Search for the cell housing the specified text and yield its (X, Y) center coordinate. 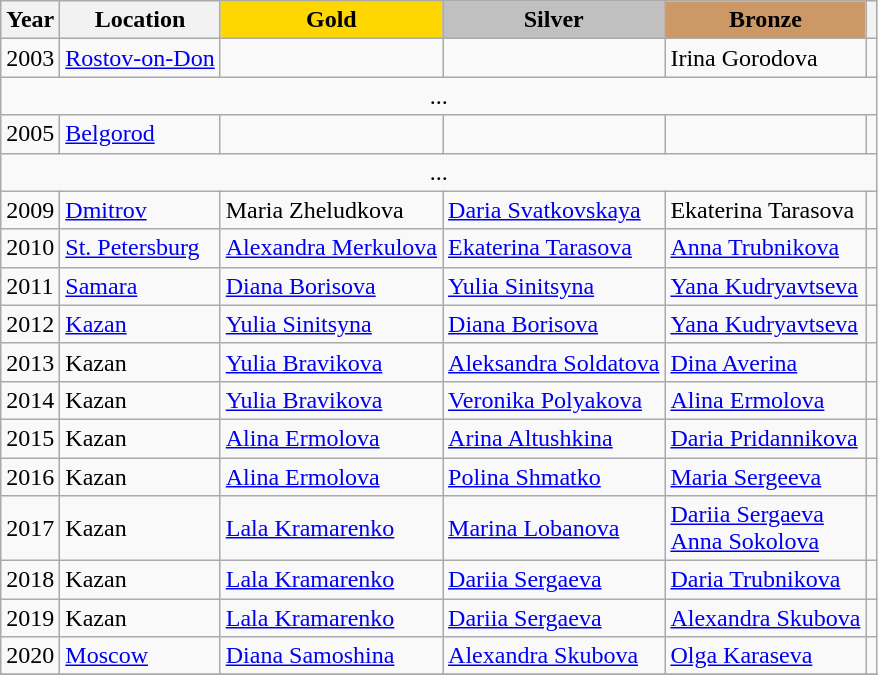
2015 (30, 438)
Dmitrov (140, 210)
Belgorod (140, 134)
2011 (30, 286)
Location (140, 20)
2019 (30, 618)
Daria Trubnikova (766, 580)
Irina Gorodova (766, 58)
2016 (30, 477)
Alexandra Merkulova (331, 248)
2005 (30, 134)
Bronze (766, 20)
2009 (30, 210)
Dariia SergaevaAnna Sokolova (766, 528)
Marina Lobanova (554, 528)
Veronika Polyakova (554, 400)
Polina Shmatko (554, 477)
Dina Averina (766, 362)
Maria Sergeeva (766, 477)
2013 (30, 362)
2018 (30, 580)
Rostov-on-Don (140, 58)
St. Petersburg (140, 248)
Silver (554, 20)
2020 (30, 656)
Daria Svatkovskaya (554, 210)
Year (30, 20)
2010 (30, 248)
Maria Zheludkova (331, 210)
Daria Pridannikova (766, 438)
Arina Altushkina (554, 438)
Olga Karaseva (766, 656)
2012 (30, 324)
2003 (30, 58)
2017 (30, 528)
Diana Samoshina (331, 656)
Aleksandra Soldatova (554, 362)
Gold (331, 20)
Samara (140, 286)
Anna Trubnikova (766, 248)
Moscow (140, 656)
2014 (30, 400)
